From the cell containing the given text, extract its center point as [x, y] coordinate. 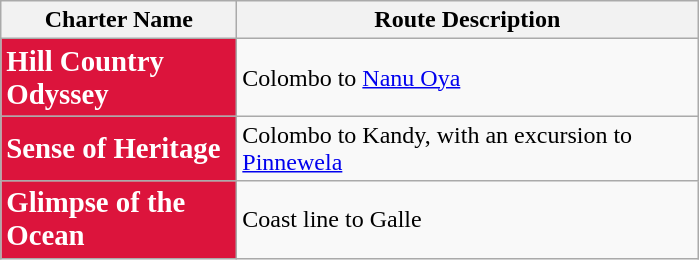
Colombo to Kandy, with an excursion to Pinnewela [468, 148]
Charter Name [119, 20]
Sense of Heritage [119, 148]
Coast line to Galle [468, 220]
Glimpse of the Ocean [119, 220]
Colombo to Nanu Oya [468, 78]
Route Description [468, 20]
Hill Country Odyssey [119, 78]
